Output the [X, Y] coordinate of the center of the cell containing the given text.  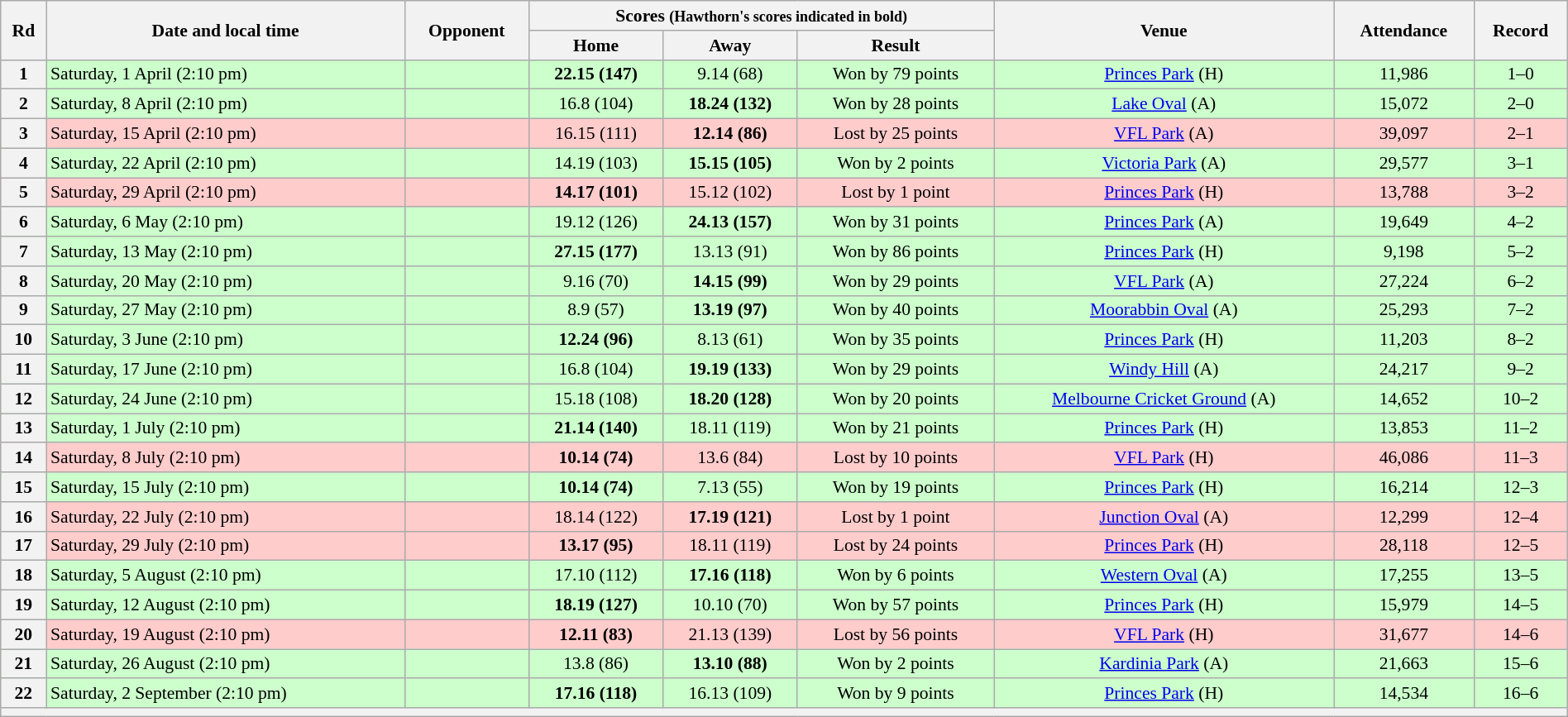
10 [23, 340]
9.16 (70) [595, 281]
15 [23, 487]
Won by 86 points [896, 251]
Junction Oval (A) [1164, 517]
14–5 [1520, 605]
13 [23, 428]
14.15 (99) [730, 281]
Saturday, 22 July (2:10 pm) [225, 517]
9,198 [1404, 251]
8 [23, 281]
13.17 (95) [595, 546]
12.11 (83) [595, 634]
22.15 (147) [595, 74]
4–2 [1520, 222]
14.17 (101) [595, 193]
2 [23, 104]
7–2 [1520, 310]
7.13 (55) [730, 487]
11–3 [1520, 458]
19.12 (126) [595, 222]
14 [23, 458]
Attendance [1404, 30]
Melbourne Cricket Ground (A) [1164, 399]
Rd [23, 30]
17,255 [1404, 576]
17 [23, 546]
Saturday, 29 July (2:10 pm) [225, 546]
Won by 31 points [896, 222]
Princes Park (A) [1164, 222]
15,072 [1404, 104]
8–2 [1520, 340]
Saturday, 13 May (2:10 pm) [225, 251]
5 [23, 193]
16,214 [1404, 487]
2–0 [1520, 104]
13.8 (86) [595, 664]
Lost by 24 points [896, 546]
27,224 [1404, 281]
18.14 (122) [595, 517]
Won by 9 points [896, 694]
Windy Hill (A) [1164, 370]
5–2 [1520, 251]
13.6 (84) [730, 458]
16–6 [1520, 694]
Saturday, 27 May (2:10 pm) [225, 310]
21 [23, 664]
15.15 (105) [730, 163]
1 [23, 74]
Won by 79 points [896, 74]
15.18 (108) [595, 399]
15–6 [1520, 664]
13,788 [1404, 193]
Western Oval (A) [1164, 576]
16 [23, 517]
Saturday, 26 August (2:10 pm) [225, 664]
Moorabbin Oval (A) [1164, 310]
Saturday, 22 April (2:10 pm) [225, 163]
9–2 [1520, 370]
Saturday, 8 April (2:10 pm) [225, 104]
Kardinia Park (A) [1164, 664]
29,577 [1404, 163]
12.24 (96) [595, 340]
Date and local time [225, 30]
Saturday, 20 May (2:10 pm) [225, 281]
Saturday, 19 August (2:10 pm) [225, 634]
17.19 (121) [730, 517]
18.20 (128) [730, 399]
12.14 (86) [730, 134]
21.13 (139) [730, 634]
16.13 (109) [730, 694]
Saturday, 24 June (2:10 pm) [225, 399]
46,086 [1404, 458]
15,979 [1404, 605]
1–0 [1520, 74]
Won by 40 points [896, 310]
18.24 (132) [730, 104]
Saturday, 2 September (2:10 pm) [225, 694]
Saturday, 3 June (2:10 pm) [225, 340]
13.13 (91) [730, 251]
3–2 [1520, 193]
31,677 [1404, 634]
24.13 (157) [730, 222]
17.10 (112) [595, 576]
18.19 (127) [595, 605]
6 [23, 222]
12–4 [1520, 517]
Lake Oval (A) [1164, 104]
4 [23, 163]
11 [23, 370]
8.13 (61) [730, 340]
Record [1520, 30]
Saturday, 12 August (2:10 pm) [225, 605]
Saturday, 15 July (2:10 pm) [225, 487]
12–3 [1520, 487]
11,203 [1404, 340]
Saturday, 6 May (2:10 pm) [225, 222]
12 [23, 399]
21.14 (140) [595, 428]
3–1 [1520, 163]
Lost by 25 points [896, 134]
14,652 [1404, 399]
13,853 [1404, 428]
9.14 (68) [730, 74]
9 [23, 310]
3 [23, 134]
20 [23, 634]
11–2 [1520, 428]
13.10 (88) [730, 664]
10.10 (70) [730, 605]
15.12 (102) [730, 193]
19,649 [1404, 222]
Saturday, 8 July (2:10 pm) [225, 458]
39,097 [1404, 134]
Home [595, 45]
Won by 6 points [896, 576]
13.19 (97) [730, 310]
Won by 19 points [896, 487]
14–6 [1520, 634]
10–2 [1520, 399]
Lost by 10 points [896, 458]
Won by 35 points [896, 340]
2–1 [1520, 134]
Lost by 56 points [896, 634]
21,663 [1404, 664]
Won by 28 points [896, 104]
Saturday, 29 April (2:10 pm) [225, 193]
8.9 (57) [595, 310]
6–2 [1520, 281]
Venue [1164, 30]
Result [896, 45]
Saturday, 5 August (2:10 pm) [225, 576]
Opponent [466, 30]
12,299 [1404, 517]
Scores (Hawthorn's scores indicated in bold) [761, 16]
27.15 (177) [595, 251]
19.19 (133) [730, 370]
22 [23, 694]
Saturday, 17 June (2:10 pm) [225, 370]
13–5 [1520, 576]
24,217 [1404, 370]
Won by 57 points [896, 605]
14.19 (103) [595, 163]
16.15 (111) [595, 134]
25,293 [1404, 310]
12–5 [1520, 546]
11,986 [1404, 74]
Saturday, 1 July (2:10 pm) [225, 428]
28,118 [1404, 546]
Away [730, 45]
Victoria Park (A) [1164, 163]
Won by 20 points [896, 399]
19 [23, 605]
Saturday, 1 April (2:10 pm) [225, 74]
14,534 [1404, 694]
7 [23, 251]
Won by 21 points [896, 428]
18 [23, 576]
Saturday, 15 April (2:10 pm) [225, 134]
